Pinpoint the cell where the given text exists, returning its [x, y] midpoint coordinate. 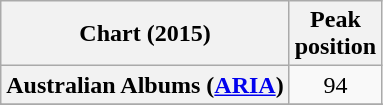
Australian Albums (ARIA) [145, 85]
Peak position [335, 34]
94 [335, 85]
Chart (2015) [145, 34]
